Return (x, y) of the center of cell containing provided text 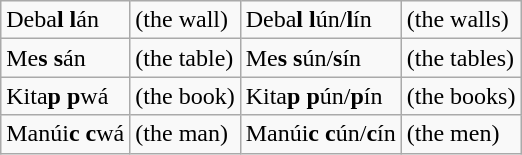
Manúic cún/cín (320, 134)
(the book) (185, 96)
Mes sún/sín (320, 58)
(the table) (185, 58)
Debal lún/lín (320, 20)
(the walls) (461, 20)
Mes sán (66, 58)
(the men) (461, 134)
Manúic cwá (66, 134)
(the tables) (461, 58)
(the books) (461, 96)
Kitap pún/pín (320, 96)
Debal lán (66, 20)
Kitap pwá (66, 96)
(the wall) (185, 20)
(the man) (185, 134)
